Detect which cell encompasses the target text, then output its [x, y] center coordinate. 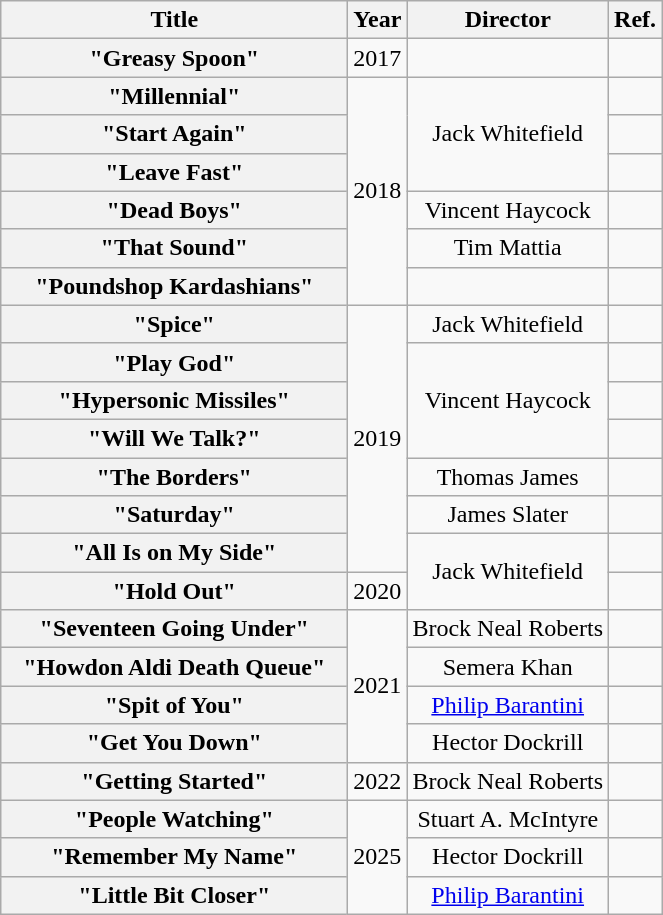
2025 [378, 857]
Semera Khan [508, 667]
Director [508, 20]
"All Is on My Side" [174, 553]
"Little Bit Closer" [174, 895]
"Greasy Spoon" [174, 58]
"Leave Fast" [174, 172]
2019 [378, 438]
"Spit of You" [174, 705]
"Hold Out" [174, 591]
Thomas James [508, 477]
Year [378, 20]
Stuart A. McIntyre [508, 819]
"Howdon Aldi Death Queue" [174, 667]
"Seventeen Going Under" [174, 629]
"Poundshop Kardashians" [174, 286]
"Remember My Name" [174, 857]
"Getting Started" [174, 781]
"The Borders" [174, 477]
2017 [378, 58]
"That Sound" [174, 248]
2018 [378, 191]
"Start Again" [174, 134]
"Get You Down" [174, 743]
"Dead Boys" [174, 210]
Tim Mattia [508, 248]
Title [174, 20]
"Play God" [174, 362]
"Hypersonic Missiles" [174, 400]
James Slater [508, 515]
2020 [378, 591]
"Spice" [174, 324]
Ref. [636, 20]
2022 [378, 781]
"People Watching" [174, 819]
"Saturday" [174, 515]
"Millennial" [174, 96]
"Will We Talk?" [174, 438]
2021 [378, 686]
